Determine the (x, y) coordinate at the center of the cell enclosing the given text.  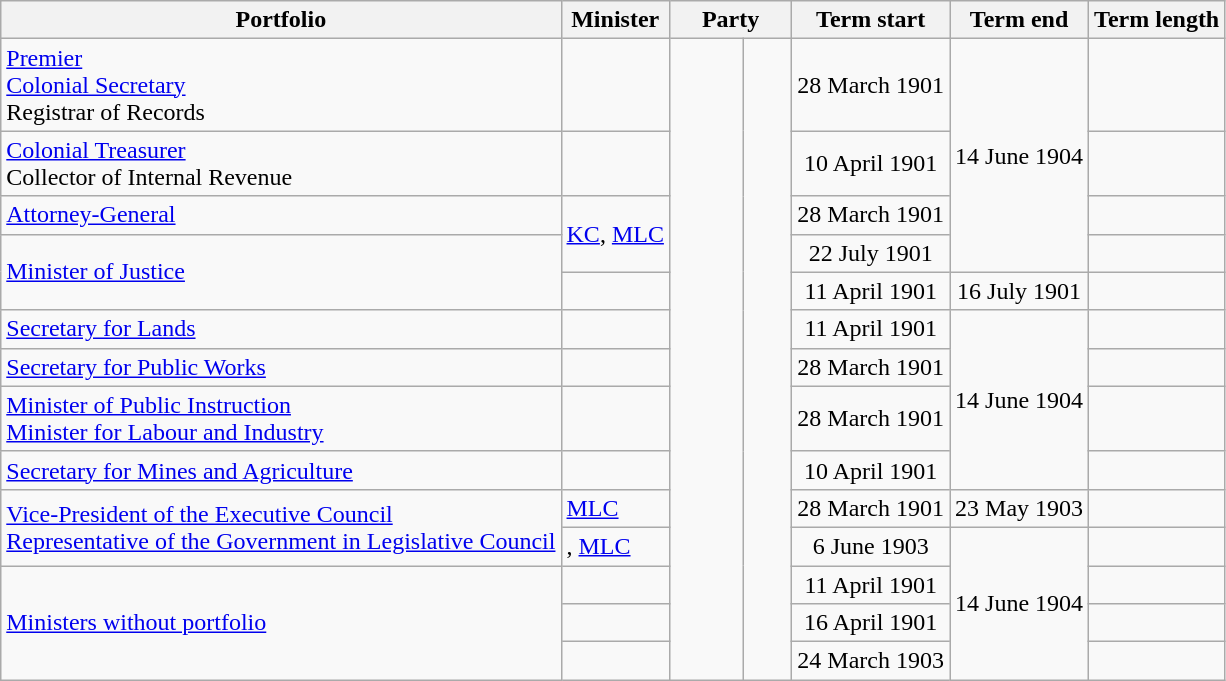
Secretary for Mines and Agriculture (281, 470)
Minister (615, 20)
Portfolio (281, 20)
Secretary for Public Works (281, 367)
Term length (1157, 20)
, MLC (615, 546)
MLC (615, 508)
PremierColonial SecretaryRegistrar of Records (281, 85)
Ministers without portfolio (281, 623)
Vice-President of the Executive CouncilRepresentative of the Government in Legislative Council (281, 527)
Minister of Public InstructionMinister for Labour and Industry (281, 418)
Term end (1020, 20)
Attorney-General (281, 215)
22 July 1901 (871, 253)
Term start (871, 20)
Minister of Justice (281, 272)
16 July 1901 (1020, 291)
23 May 1903 (1020, 508)
6 June 1903 (871, 546)
24 March 1903 (871, 661)
16 April 1901 (871, 623)
Secretary for Lands (281, 329)
Party (730, 20)
KC, MLC (615, 234)
Colonial TreasurerCollector of Internal Revenue (281, 164)
